Scan for the cell matching the given text and deliver its (x, y) coordinate at center. 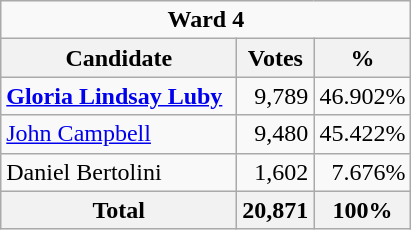
7.676% (362, 172)
% (362, 58)
46.902% (362, 96)
45.422% (362, 134)
1,602 (276, 172)
Daniel Bertolini (119, 172)
Ward 4 (206, 20)
9,789 (276, 96)
John Campbell (119, 134)
Candidate (119, 58)
Gloria Lindsay Luby (119, 96)
20,871 (276, 210)
9,480 (276, 134)
Total (119, 210)
Votes (276, 58)
100% (362, 210)
